Identify which cell holds the provided text, then report its [x, y] central coordinate. 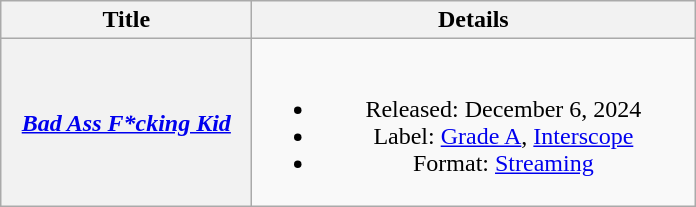
Details [474, 20]
Title [126, 20]
Released: December 6, 2024Label: Grade A, InterscopeFormat: Streaming [474, 122]
Bad Ass F*cking Kid [126, 122]
